Return the (x, y) coordinate for the center point of the cell that contains the specified text.  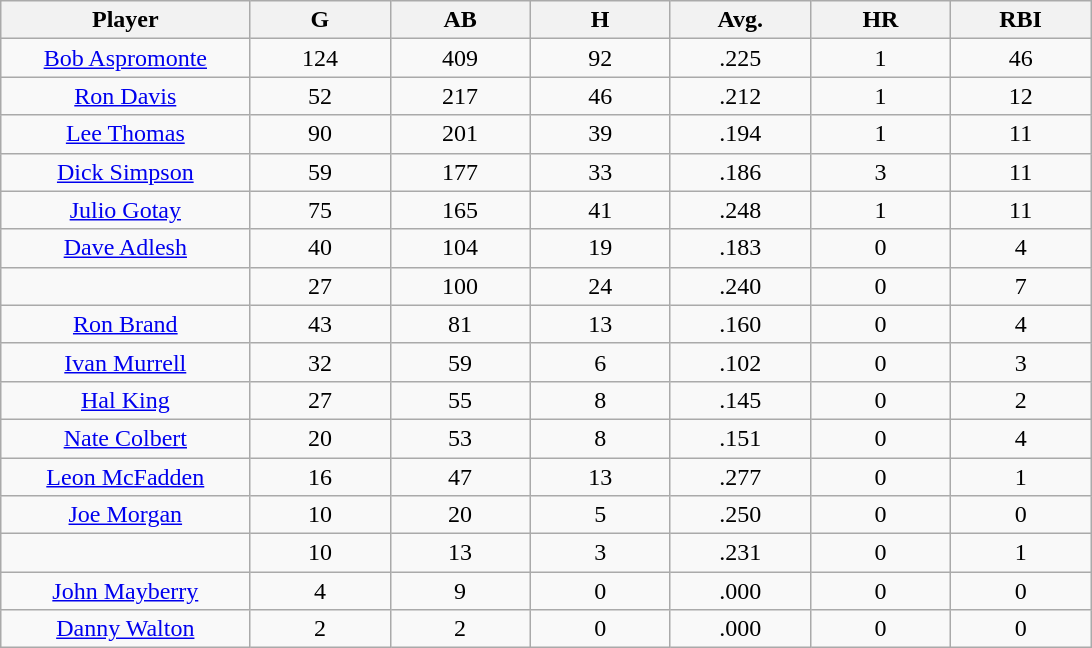
Player (126, 20)
AB (460, 20)
90 (320, 134)
Danny Walton (126, 629)
201 (460, 134)
.102 (740, 362)
52 (320, 96)
53 (460, 438)
.160 (740, 324)
Avg. (740, 20)
19 (600, 248)
177 (460, 172)
G (320, 20)
40 (320, 248)
33 (600, 172)
RBI (1021, 20)
.183 (740, 248)
Ron Brand (126, 324)
12 (1021, 96)
Leon McFadden (126, 477)
.151 (740, 438)
HR (880, 20)
.225 (740, 58)
Dave Adlesh (126, 248)
John Mayberry (126, 591)
92 (600, 58)
104 (460, 248)
81 (460, 324)
55 (460, 400)
.248 (740, 210)
24 (600, 286)
32 (320, 362)
124 (320, 58)
.186 (740, 172)
5 (600, 515)
.231 (740, 553)
.212 (740, 96)
.194 (740, 134)
Joe Morgan (126, 515)
Dick Simpson (126, 172)
.145 (740, 400)
Lee Thomas (126, 134)
Hal King (126, 400)
9 (460, 591)
39 (600, 134)
165 (460, 210)
16 (320, 477)
409 (460, 58)
Ivan Murrell (126, 362)
43 (320, 324)
47 (460, 477)
Julio Gotay (126, 210)
217 (460, 96)
.240 (740, 286)
6 (600, 362)
.250 (740, 515)
100 (460, 286)
.277 (740, 477)
Ron Davis (126, 96)
Bob Aspromonte (126, 58)
7 (1021, 286)
75 (320, 210)
H (600, 20)
Nate Colbert (126, 438)
41 (600, 210)
